For the text-containing cell, return its midpoint in (x, y) coordinate format. 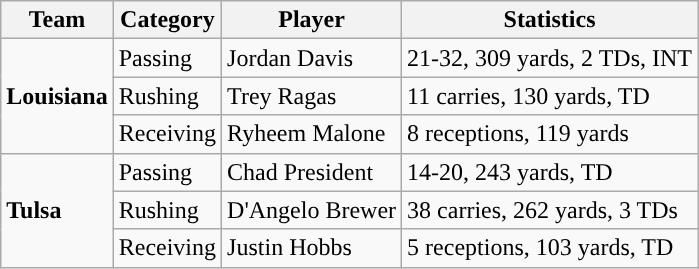
11 carries, 130 yards, TD (550, 96)
38 carries, 262 yards, 3 TDs (550, 210)
Chad President (312, 172)
Player (312, 20)
Ryheem Malone (312, 134)
Trey Ragas (312, 96)
8 receptions, 119 yards (550, 134)
21-32, 309 yards, 2 TDs, INT (550, 58)
Category (167, 20)
Jordan Davis (312, 58)
5 receptions, 103 yards, TD (550, 248)
14-20, 243 yards, TD (550, 172)
D'Angelo Brewer (312, 210)
Team (57, 20)
Justin Hobbs (312, 248)
Statistics (550, 20)
Louisiana (57, 96)
Tulsa (57, 210)
